Scan for the cell matching the given text and deliver its (X, Y) coordinate at center. 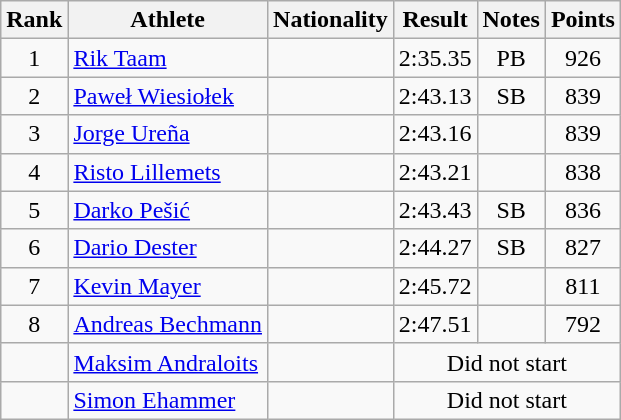
838 (582, 172)
Result (435, 20)
Risto Lillemets (168, 172)
Athlete (168, 20)
2:43.21 (435, 172)
2:43.43 (435, 210)
827 (582, 248)
Paweł Wiesiołek (168, 96)
Points (582, 20)
PB (511, 58)
Darko Pešić (168, 210)
Notes (511, 20)
2:35.35 (435, 58)
2:44.27 (435, 248)
1 (34, 58)
2:43.16 (435, 134)
8 (34, 324)
4 (34, 172)
2:47.51 (435, 324)
6 (34, 248)
2:45.72 (435, 286)
Dario Dester (168, 248)
811 (582, 286)
Maksim Andraloits (168, 362)
792 (582, 324)
Jorge Ureña (168, 134)
2 (34, 96)
Kevin Mayer (168, 286)
2:43.13 (435, 96)
Rank (34, 20)
Andreas Bechmann (168, 324)
7 (34, 286)
836 (582, 210)
5 (34, 210)
926 (582, 58)
Simon Ehammer (168, 400)
3 (34, 134)
Rik Taam (168, 58)
Nationality (331, 20)
